Return [X, Y] of the center of cell containing provided text 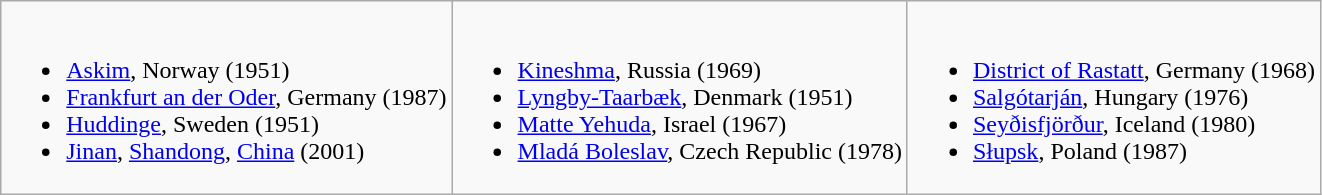
District of Rastatt, Germany (1968) Salgótarján, Hungary (1976) Seyðisfjörður, Iceland (1980) Słupsk, Poland (1987) [1114, 98]
Kineshma, Russia (1969) Lyngby-Taarbæk, Denmark (1951) Matte Yehuda, Israel (1967) Mladá Boleslav, Czech Republic (1978) [680, 98]
Askim, Norway (1951) Frankfurt an der Oder, Germany (1987) Huddinge, Sweden (1951) Jinan, Shandong, China (2001) [226, 98]
